Locate the cell with the specified text and output its (X, Y) center coordinate. 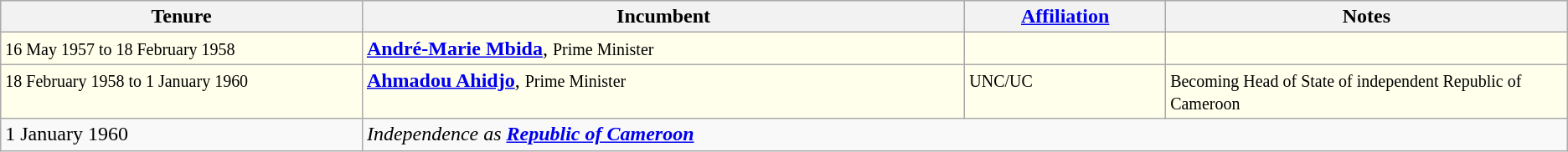
Becoming Head of State of independent Republic of Cameroon (1367, 92)
Tenure (182, 17)
Independence as Republic of Cameroon (965, 134)
Incumbent (663, 17)
16 May 1957 to 18 February 1958 (182, 48)
1 January 1960 (182, 134)
André-Marie Mbida, Prime Minister (663, 48)
Affiliation (1065, 17)
Ahmadou Ahidjo, Prime Minister (663, 92)
18 February 1958 to 1 January 1960 (182, 92)
Notes (1367, 17)
UNC/UC (1065, 92)
